Output the (X, Y) coordinate of the center of the cell containing the given text.  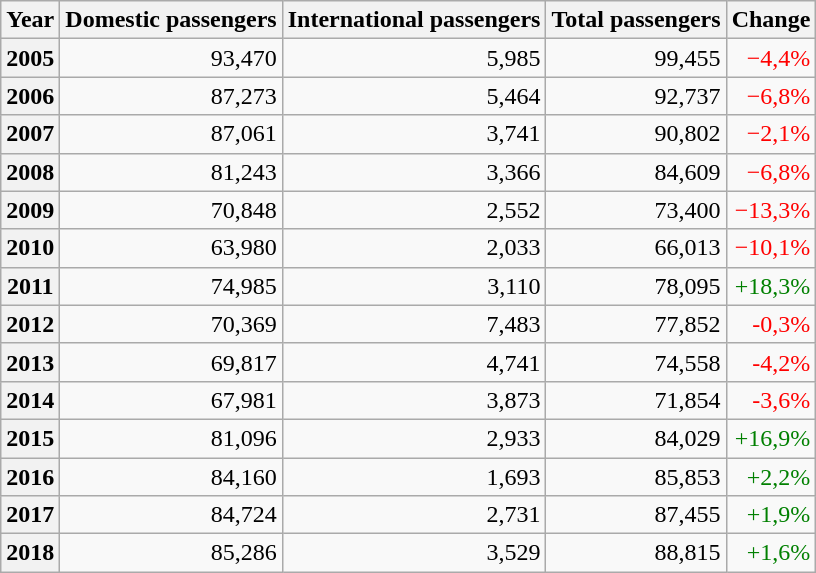
3,873 (414, 400)
2014 (30, 400)
3,741 (414, 134)
2012 (30, 324)
66,013 (636, 248)
-3,6% (771, 400)
2011 (30, 286)
67,981 (171, 400)
71,854 (636, 400)
7,483 (414, 324)
−4,4% (771, 58)
70,369 (171, 324)
Total passengers (636, 20)
2,933 (414, 438)
69,817 (171, 362)
5,464 (414, 96)
+1,9% (771, 515)
81,096 (171, 438)
81,243 (171, 172)
84,160 (171, 477)
−10,1% (771, 248)
73,400 (636, 210)
3,366 (414, 172)
2,552 (414, 210)
84,724 (171, 515)
84,029 (636, 438)
Change (771, 20)
63,980 (171, 248)
−2,1% (771, 134)
-4,2% (771, 362)
78,095 (636, 286)
2009 (30, 210)
2008 (30, 172)
84,609 (636, 172)
90,802 (636, 134)
2016 (30, 477)
5,985 (414, 58)
87,273 (171, 96)
+18,3% (771, 286)
+1,6% (771, 553)
3,110 (414, 286)
+16,9% (771, 438)
88,815 (636, 553)
70,848 (171, 210)
Domestic passengers (171, 20)
4,741 (414, 362)
93,470 (171, 58)
2005 (30, 58)
2015 (30, 438)
Year (30, 20)
85,853 (636, 477)
77,852 (636, 324)
92,737 (636, 96)
2010 (30, 248)
International passengers (414, 20)
87,061 (171, 134)
2,731 (414, 515)
−13,3% (771, 210)
85,286 (171, 553)
3,529 (414, 553)
2018 (30, 553)
2006 (30, 96)
1,693 (414, 477)
2,033 (414, 248)
-0,3% (771, 324)
2013 (30, 362)
99,455 (636, 58)
74,558 (636, 362)
+2,2% (771, 477)
2017 (30, 515)
87,455 (636, 515)
74,985 (171, 286)
2007 (30, 134)
